Determine the [X, Y] coordinate at the center of the cell enclosing the given text.  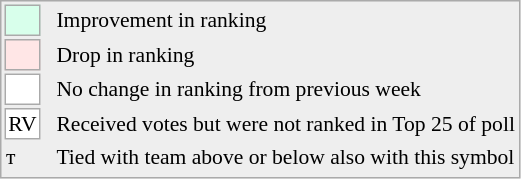
Improvement in ranking [286, 20]
т [22, 156]
Received votes but were not ranked in Top 25 of poll [286, 124]
No change in ranking from previous week [286, 90]
RV [22, 124]
Tied with team above or below also with this symbol [286, 156]
Drop in ranking [286, 55]
